Detect which cell encompasses the target text, then output its [X, Y] center coordinate. 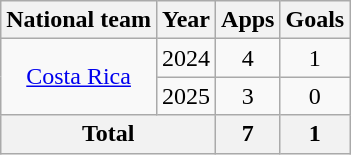
National team [79, 20]
4 [248, 58]
Goals [315, 20]
2024 [186, 58]
Total [108, 134]
3 [248, 96]
Costa Rica [79, 77]
Apps [248, 20]
2025 [186, 96]
0 [315, 96]
7 [248, 134]
Year [186, 20]
